Search for the cell housing the specified text and yield its [x, y] center coordinate. 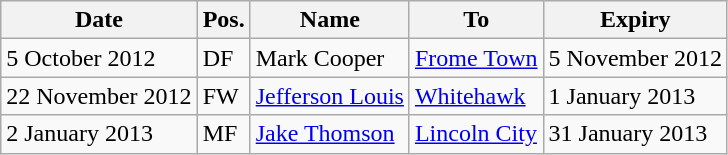
2 January 2013 [99, 134]
Jake Thomson [330, 134]
Frome Town [476, 58]
To [476, 20]
Expiry [635, 20]
1 January 2013 [635, 96]
5 November 2012 [635, 58]
Name [330, 20]
Whitehawk [476, 96]
FW [224, 96]
Mark Cooper [330, 58]
Pos. [224, 20]
Date [99, 20]
MF [224, 134]
22 November 2012 [99, 96]
31 January 2013 [635, 134]
DF [224, 58]
Lincoln City [476, 134]
5 October 2012 [99, 58]
Jefferson Louis [330, 96]
